Return [x, y] of the center of cell containing provided text 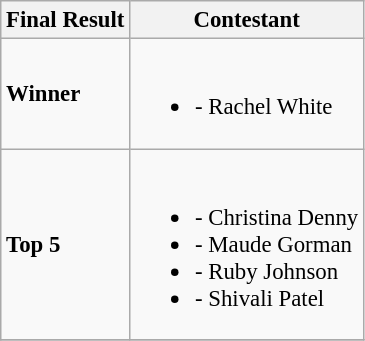
Final Result [66, 20]
Top 5 [66, 244]
- Rachel White [247, 94]
Winner [66, 94]
Contestant [247, 20]
- Christina Denny - Maude Gorman - Ruby Johnson - Shivali Patel [247, 244]
